From the cell containing the given text, extract its center point as [X, Y] coordinate. 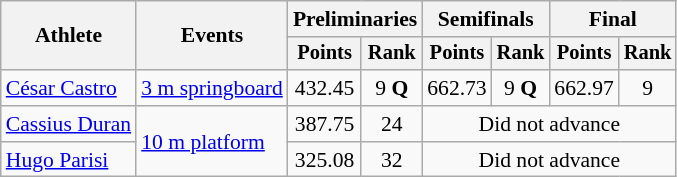
Cassius Duran [68, 124]
662.97 [584, 88]
Did not advance [549, 124]
432.45 [325, 88]
24 [392, 124]
662.73 [456, 88]
9 [648, 88]
387.75 [325, 124]
Semifinals [486, 19]
3 m springboard [212, 88]
César Castro [68, 88]
10 m platform [212, 142]
Final [612, 19]
Athlete [68, 36]
Events [212, 36]
Preliminaries [355, 19]
